Output the [x, y] coordinate of the center of the cell containing the given text.  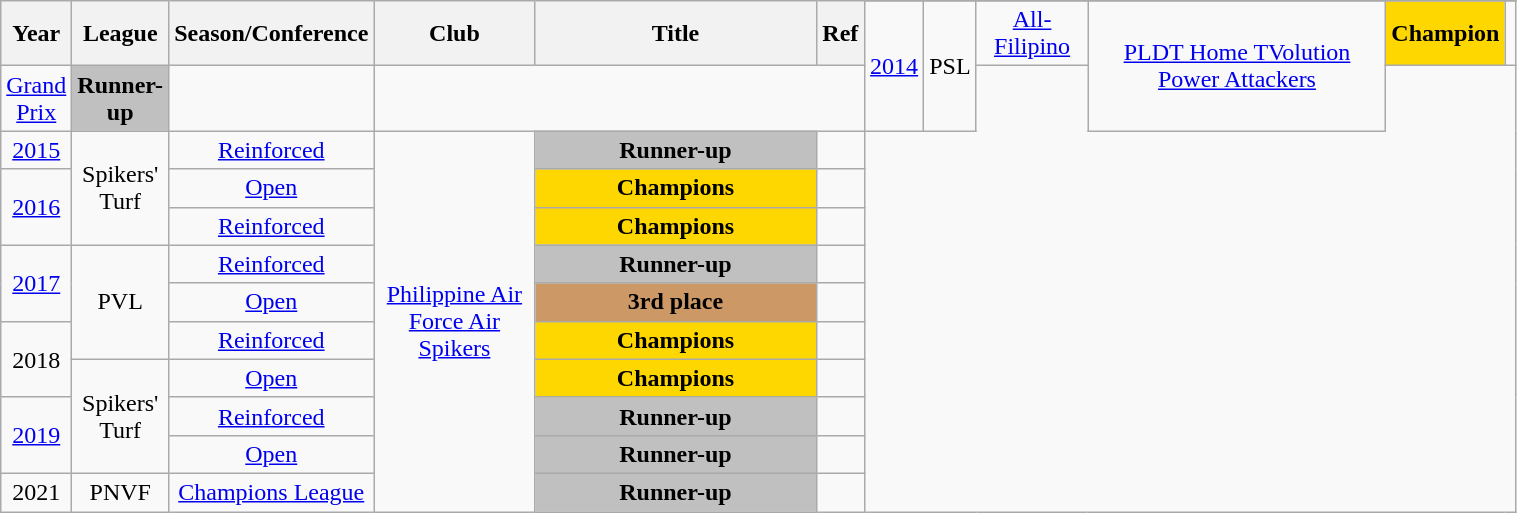
2016 [36, 207]
Grand Prix [36, 98]
PSL [950, 66]
Year [36, 34]
Champion [1446, 34]
2015 [36, 150]
Title [676, 34]
2018 [36, 359]
Season/Conference [272, 34]
PLDT Home TVolution Power Attackers [1237, 66]
Ref [840, 34]
All-Filipino [1032, 34]
2021 [36, 492]
2014 [894, 66]
PVL [120, 302]
3rd place [676, 302]
Champions League [272, 492]
PNVF [120, 492]
League [120, 34]
Philippine Air Force Air Spikers [454, 322]
Club [454, 34]
2017 [36, 283]
2019 [36, 435]
